Determine the (x, y) coordinate at the center of the cell enclosing the given text.  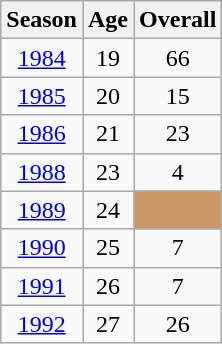
1989 (42, 210)
Season (42, 20)
1990 (42, 248)
1984 (42, 58)
15 (178, 96)
1992 (42, 324)
1988 (42, 172)
21 (108, 134)
66 (178, 58)
1991 (42, 286)
1986 (42, 134)
27 (108, 324)
4 (178, 172)
Age (108, 20)
24 (108, 210)
19 (108, 58)
25 (108, 248)
20 (108, 96)
1985 (42, 96)
Overall (178, 20)
